Locate the cell with the specified text and output its [x, y] center coordinate. 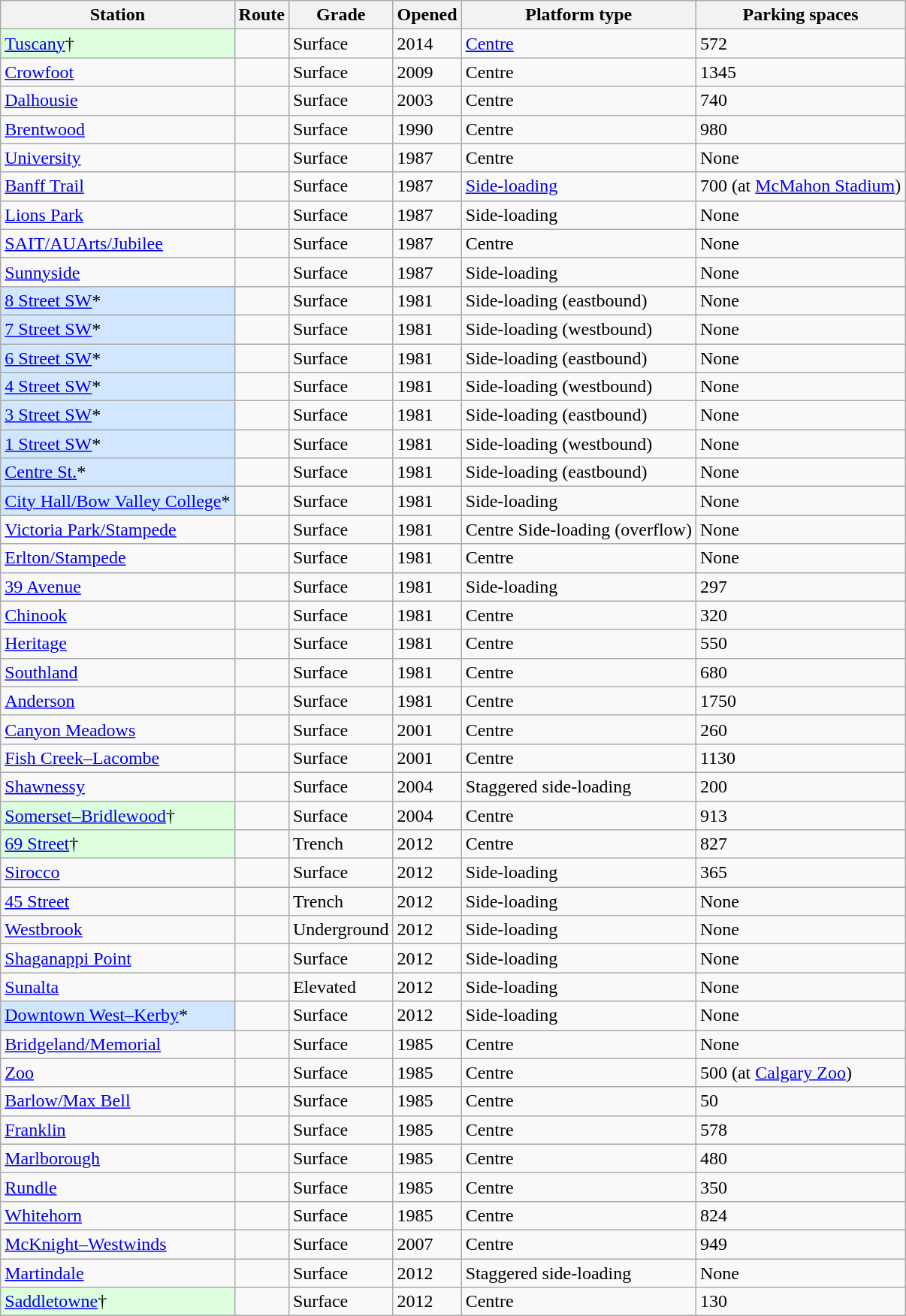
550 [800, 644]
Centre Side-loading (overflow) [578, 530]
45 Street [117, 901]
2007 [427, 1244]
Sirocco [117, 873]
Fish Creek–Lacombe [117, 758]
200 [800, 786]
Crowfoot [117, 72]
1750 [800, 701]
Canyon Meadows [117, 729]
SAIT/AUArts/Jubilee [117, 243]
Tuscany† [117, 44]
Marlborough [117, 1158]
980 [800, 129]
Franklin [117, 1130]
Opened [427, 15]
Station [117, 15]
572 [800, 44]
39 Avenue [117, 587]
Downtown West–Kerby* [117, 1016]
Southland [117, 672]
Somerset–Bridlewood† [117, 815]
297 [800, 587]
500 (at Calgary Zoo) [800, 1073]
Sunnyside [117, 272]
1990 [427, 129]
480 [800, 1158]
Shawnessy [117, 786]
Saddletowne† [117, 1302]
Westbrook [117, 930]
2014 [427, 44]
1 Street SW* [117, 444]
824 [800, 1215]
Shaganappi Point [117, 958]
69 Street† [117, 844]
Platform type [578, 15]
Dalhousie [117, 101]
McKnight–Westwinds [117, 1244]
City Hall/Bow Valley College* [117, 501]
7 Street SW* [117, 329]
University [117, 158]
578 [800, 1130]
Anderson [117, 701]
Parking spaces [800, 15]
Grade [341, 15]
Martindale [117, 1273]
680 [800, 672]
4 Street SW* [117, 387]
8 Street SW* [117, 300]
1130 [800, 758]
Rundle [117, 1187]
Barlow/Max Bell [117, 1101]
3 Street SW* [117, 415]
50 [800, 1101]
700 (at McMahon Stadium) [800, 186]
949 [800, 1244]
6 Street SW* [117, 358]
1345 [800, 72]
365 [800, 873]
827 [800, 844]
320 [800, 615]
2009 [427, 72]
2003 [427, 101]
913 [800, 815]
Chinook [117, 615]
350 [800, 1187]
740 [800, 101]
130 [800, 1302]
Victoria Park/Stampede [117, 530]
Sunalta [117, 987]
Lions Park [117, 215]
Underground [341, 930]
260 [800, 729]
Heritage [117, 644]
Whitehorn [117, 1215]
Banff Trail [117, 186]
Zoo [117, 1073]
Bridgeland/Memorial [117, 1044]
Elevated [341, 987]
Centre St.* [117, 472]
Erlton/Stampede [117, 558]
Route [261, 15]
Brentwood [117, 129]
